Provide the [x, y] coordinate of the cell's center where the given text is located.  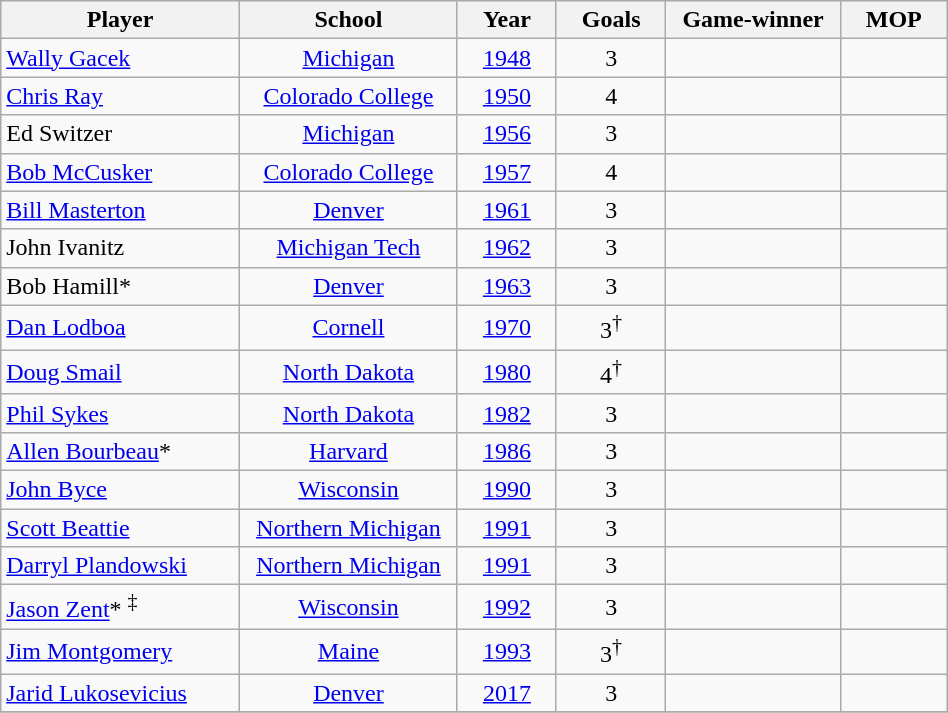
1970 [506, 328]
Jarid Lukosevicius [120, 693]
1986 [506, 451]
Darryl Plandowski [120, 566]
Harvard [348, 451]
Game-winner [753, 20]
1982 [506, 413]
Wally Gacek [120, 58]
1963 [506, 286]
School [348, 20]
1950 [506, 96]
Scott Beattie [120, 528]
1962 [506, 248]
Cornell [348, 328]
Ed Switzer [120, 134]
Jim Montgomery [120, 652]
1993 [506, 652]
Maine [348, 652]
Dan Lodboa [120, 328]
Player [120, 20]
Jason Zent* ‡ [120, 608]
1980 [506, 372]
Bob McCusker [120, 172]
Allen Bourbeau* [120, 451]
John Ivanitz [120, 248]
1990 [506, 489]
Bill Masterton [120, 210]
John Byce [120, 489]
1961 [506, 210]
4† [611, 372]
1956 [506, 134]
2017 [506, 693]
1948 [506, 58]
1957 [506, 172]
MOP [894, 20]
1992 [506, 608]
Doug Smail [120, 372]
Phil Sykes [120, 413]
Bob Hamill* [120, 286]
Goals [611, 20]
Year [506, 20]
Chris Ray [120, 96]
Michigan Tech [348, 248]
